Capture the cell that displays the provided text and extract its [X, Y] central coordinate. 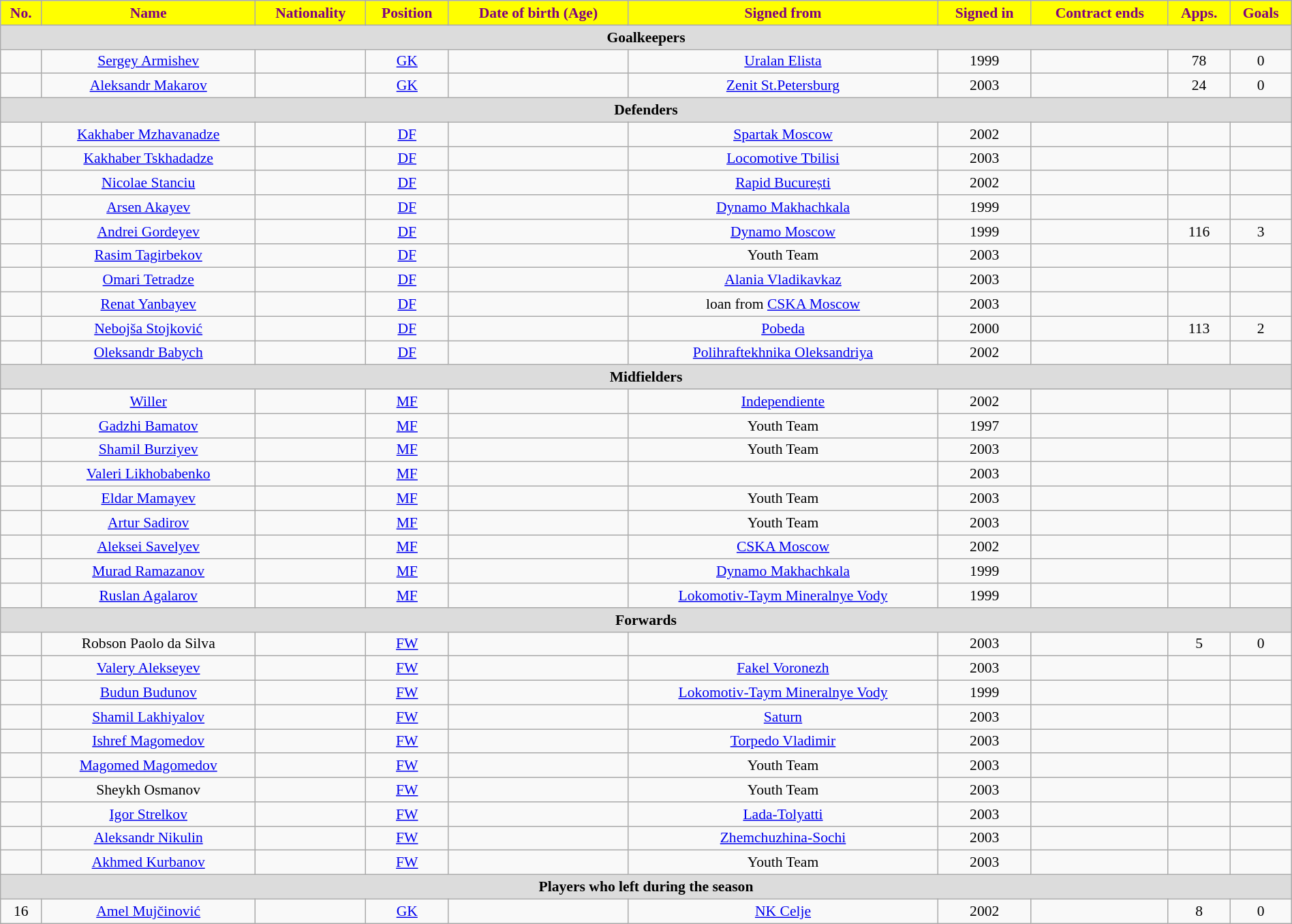
Rasim Tagirbekov [149, 256]
Polihraftekhnika Oleksandriya [783, 353]
Rapid București [783, 183]
Torpedo Vladimir [783, 741]
Midfielders [646, 378]
Aleksandr Makarov [149, 86]
Robson Paolo da Silva [149, 644]
113 [1199, 328]
Name [149, 13]
Valeri Likhobabenko [149, 474]
Kakhaber Mzhavanadze [149, 134]
Aleksandr Nikulin [149, 838]
116 [1199, 232]
Goalkeepers [646, 37]
Akhmed Kurbanov [149, 863]
Nebojša Stojković [149, 328]
Oleksandr Babych [149, 353]
No. [21, 13]
Contract ends [1100, 13]
Position [407, 13]
2000 [984, 328]
Murad Ramazanov [149, 572]
Forwards [646, 620]
Zhemchuzhina-Sochi [783, 838]
Independiente [783, 401]
Goals [1261, 13]
Shamil Burziyev [149, 450]
Andrei Gordeyev [149, 232]
Sheykh Osmanov [149, 790]
Apps. [1199, 13]
Shamil Lakhiyalov [149, 717]
Dynamo Moscow [783, 232]
Aleksei Savelyev [149, 547]
Nicolae Stanciu [149, 183]
Artur Sadirov [149, 523]
Uralan Elista [783, 61]
1997 [984, 426]
Igor Strelkov [149, 814]
NK Celje [783, 911]
loan from CSKA Moscow [783, 305]
Signed from [783, 13]
Ruslan Agalarov [149, 596]
Date of birth (Age) [538, 13]
Amel Mujčinović [149, 911]
Zenit St.Petersburg [783, 86]
2 [1261, 328]
Sergey Armishev [149, 61]
16 [21, 911]
Locomotive Tbilisi [783, 159]
78 [1199, 61]
Gadzhi Bamatov [149, 426]
Renat Yanbayev [149, 305]
3 [1261, 232]
8 [1199, 911]
Lada-Tolyatti [783, 814]
Kakhaber Tskhadadze [149, 159]
Ishref Magomedov [149, 741]
Nationality [311, 13]
Arsen Akayev [149, 207]
Defenders [646, 110]
Magomed Magomedov [149, 766]
Willer [149, 401]
Fakel Voronezh [783, 668]
Signed in [984, 13]
Valery Alekseyev [149, 668]
Omari Tetradze [149, 280]
CSKA Moscow [783, 547]
Alania Vladikavkaz [783, 280]
Eldar Mamayev [149, 499]
Spartak Moscow [783, 134]
24 [1199, 86]
Pobeda [783, 328]
Budun Budunov [149, 693]
Saturn [783, 717]
Players who left during the season [646, 887]
5 [1199, 644]
